Scan for the cell matching the given text and deliver its [x, y] coordinate at center. 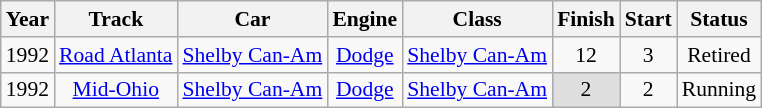
Finish [586, 19]
Track [116, 19]
Start [648, 19]
Year [28, 19]
3 [648, 55]
Class [477, 19]
Road Atlanta [116, 55]
Retired [719, 55]
Status [719, 19]
Car [252, 19]
Mid-Ohio [116, 90]
Running [719, 90]
12 [586, 55]
Engine [364, 19]
